Extract the (X, Y) coordinate from the center of the cell holding the provided text.  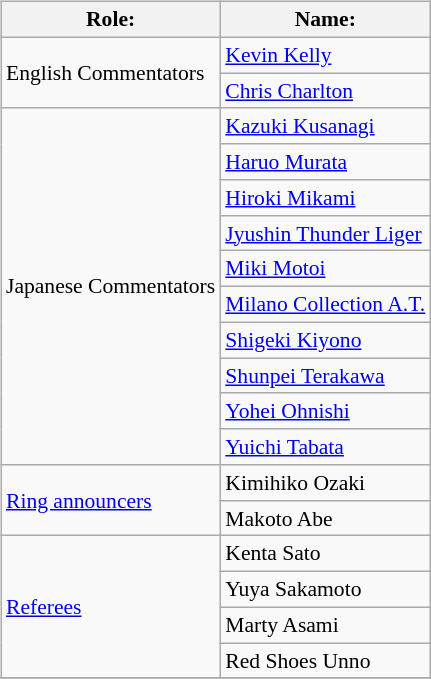
Shunpei Terakawa (325, 376)
Yuichi Tabata (325, 447)
Referees (110, 607)
Miki Motoi (325, 269)
Chris Charlton (325, 91)
Kazuki Kusanagi (325, 126)
Makoto Abe (325, 518)
Role: (110, 20)
Kimihiko Ozaki (325, 483)
Kevin Kelly (325, 55)
Japanese Commentators (110, 286)
Hiroki Mikami (325, 198)
Jyushin Thunder Liger (325, 233)
Marty Asami (325, 625)
Shigeki Kiyono (325, 340)
Yuya Sakamoto (325, 590)
Milano Collection A.T. (325, 305)
Name: (325, 20)
Kenta Sato (325, 554)
Yohei Ohnishi (325, 411)
English Commentators (110, 72)
Red Shoes Unno (325, 661)
Haruo Murata (325, 162)
Ring announcers (110, 500)
